Pinpoint the cell where the given text exists, returning its [X, Y] midpoint coordinate. 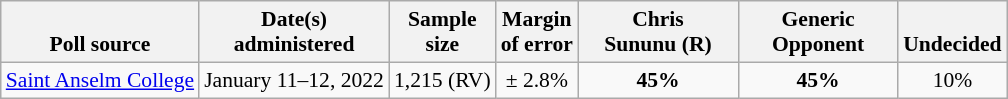
Saint Anselm College [100, 80]
ChrisSununu (R) [658, 32]
Samplesize [442, 32]
Poll source [100, 32]
± 2.8% [537, 80]
Date(s)administered [294, 32]
Marginof error [537, 32]
GenericOpponent [818, 32]
1,215 (RV) [442, 80]
10% [952, 80]
January 11–12, 2022 [294, 80]
Undecided [952, 32]
